Identify which cell holds the provided text, then report its (X, Y) central coordinate. 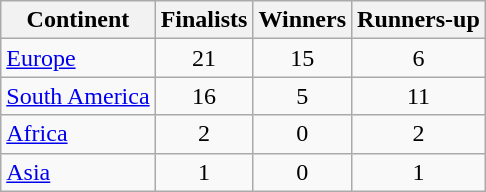
11 (419, 96)
21 (204, 58)
Runners-up (419, 20)
5 (302, 96)
South America (78, 96)
16 (204, 96)
Europe (78, 58)
Winners (302, 20)
15 (302, 58)
6 (419, 58)
Asia (78, 172)
Finalists (204, 20)
Africa (78, 134)
Continent (78, 20)
